Return (X, Y) of the center of cell containing provided text 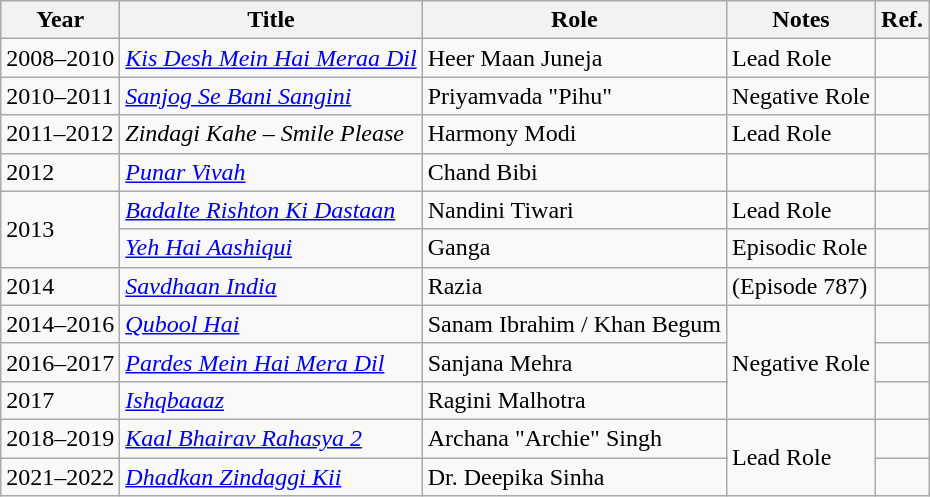
2008–2010 (60, 58)
2018–2019 (60, 438)
Title (271, 20)
2014–2016 (60, 324)
2012 (60, 172)
Sanam Ibrahim / Khan Begum (574, 324)
Notes (802, 20)
Ref. (902, 20)
Year (60, 20)
Razia (574, 286)
Heer Maan Juneja (574, 58)
Qubool Hai (271, 324)
2010–2011 (60, 96)
2014 (60, 286)
2011–2012 (60, 134)
Harmony Modi (574, 134)
Savdhaan India (271, 286)
Chand Bibi (574, 172)
Nandini Tiwari (574, 210)
Yeh Hai Aashiqui (271, 248)
Ragini Malhotra (574, 400)
Ganga (574, 248)
Zindagi Kahe – Smile Please (271, 134)
Badalte Rishton Ki Dastaan (271, 210)
Dhadkan Zindaggi Kii (271, 477)
2017 (60, 400)
2016–2017 (60, 362)
Kis Desh Mein Hai Meraa Dil (271, 58)
Episodic Role (802, 248)
2013 (60, 229)
Sanjana Mehra (574, 362)
Pardes Mein Hai Mera Dil (271, 362)
Ishqbaaaz (271, 400)
(Episode 787) (802, 286)
2021–2022 (60, 477)
Kaal Bhairav Rahasya 2 (271, 438)
Archana "Archie" Singh (574, 438)
Dr. Deepika Sinha (574, 477)
Role (574, 20)
Priyamvada "Pihu" (574, 96)
Sanjog Se Bani Sangini (271, 96)
Punar Vivah (271, 172)
